Capture the cell that displays the provided text and extract its [x, y] central coordinate. 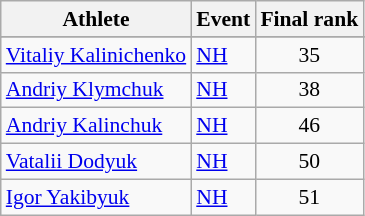
Vitaliy Kalinichenko [96, 55]
Vatalii Dodyuk [96, 162]
Andriy Kalinchuk [96, 126]
38 [309, 90]
Final rank [309, 19]
Igor Yakibyuk [96, 197]
46 [309, 126]
Andriy Klymchuk [96, 90]
50 [309, 162]
51 [309, 197]
35 [309, 55]
Athlete [96, 19]
Event [223, 19]
